For the text-containing cell, return its midpoint in [X, Y] coordinate format. 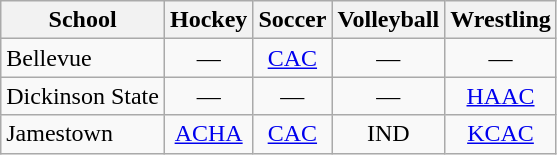
KCAC [501, 134]
Hockey [208, 20]
Dickinson State [83, 96]
School [83, 20]
HAAC [501, 96]
Wrestling [501, 20]
Soccer [292, 20]
IND [388, 134]
Jamestown [83, 134]
Volleyball [388, 20]
Bellevue [83, 58]
ACHA [208, 134]
